Pinpoint the cell where the given text exists, returning its [X, Y] midpoint coordinate. 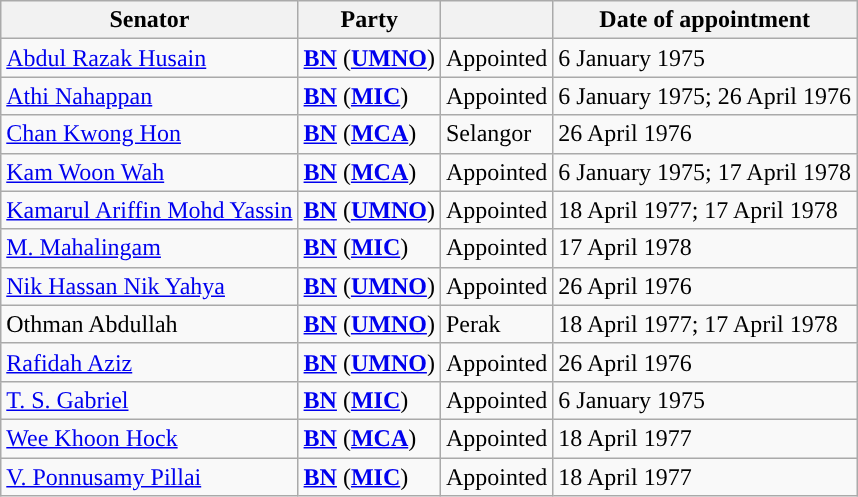
T. S. Gabriel [150, 400]
Athi Nahappan [150, 96]
Senator [150, 20]
Chan Kwong Hon [150, 134]
Abdul Razak Husain [150, 58]
M. Mahalingam [150, 248]
Nik Hassan Nik Yahya [150, 286]
Party [369, 20]
Othman Abdullah [150, 324]
17 April 1978 [705, 248]
Kamarul Ariffin Mohd Yassin [150, 210]
V. Ponnusamy Pillai [150, 477]
Wee Khoon Hock [150, 438]
6 January 1975; 17 April 1978 [705, 172]
6 January 1975; 26 April 1976 [705, 96]
Selangor [496, 134]
Kam Woon Wah [150, 172]
Perak [496, 324]
Rafidah Aziz [150, 362]
Date of appointment [705, 20]
